Find where the given text appears and provide that cell's center as (x, y) coordinate. 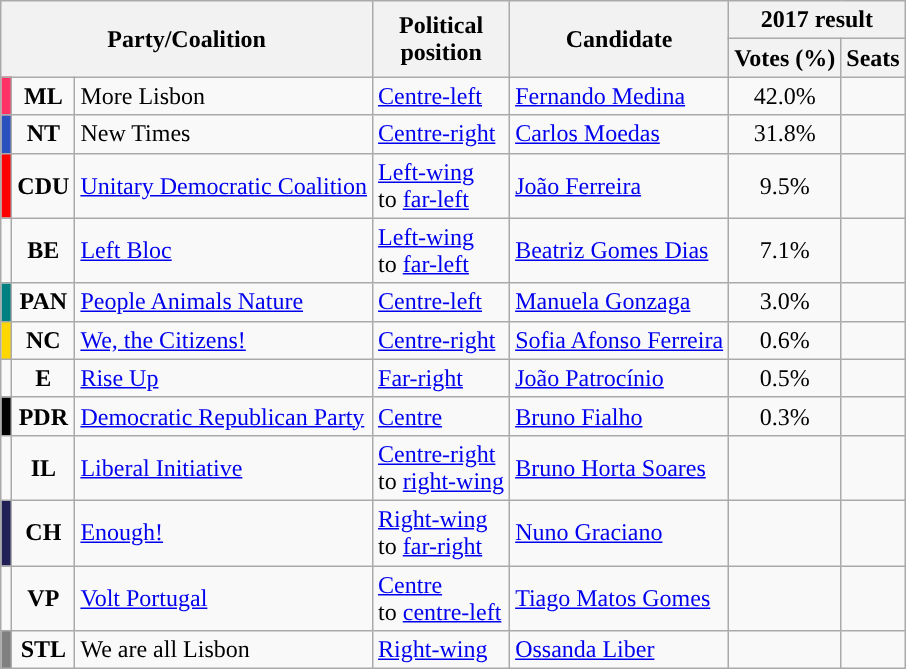
Tiago Matos Gomes (620, 598)
NT (44, 134)
Nuno Graciano (620, 532)
BE (44, 250)
2017 result (818, 20)
E (44, 378)
PAN (44, 302)
People Animals Nature (224, 302)
Right-wing (442, 650)
Bruno Fialho (620, 416)
STL (44, 650)
We, the Citizens! (224, 340)
Liberal Initiative (224, 468)
42.0% (785, 96)
Right-wingto far-right (442, 532)
Enough! (224, 532)
ML (44, 96)
Seats (873, 58)
31.8% (785, 134)
More Lisbon (224, 96)
Centre-right to right-wing (442, 468)
We are all Lisbon (224, 650)
Beatriz Gomes Dias (620, 250)
7.1% (785, 250)
João Patrocínio (620, 378)
New Times (224, 134)
0.3% (785, 416)
CH (44, 532)
VP (44, 598)
Candidate (620, 39)
Fernando Medina (620, 96)
Rise Up (224, 378)
Carlos Moedas (620, 134)
Democratic Republican Party (224, 416)
Centre (442, 416)
Ossanda Liber (620, 650)
0.5% (785, 378)
Manuela Gonzaga (620, 302)
Volt Portugal (224, 598)
IL (44, 468)
João Ferreira (620, 186)
NC (44, 340)
CDU (44, 186)
Centre to centre-left (442, 598)
PDR (44, 416)
Politicalposition (442, 39)
0.6% (785, 340)
Party/Coalition (187, 39)
3.0% (785, 302)
Votes (%) (785, 58)
Bruno Horta Soares (620, 468)
Far-right (442, 378)
9.5% (785, 186)
Unitary Democratic Coalition (224, 186)
Sofia Afonso Ferreira (620, 340)
Left Bloc (224, 250)
